Provide the [X, Y] coordinate of the cell's center where the given text is located.  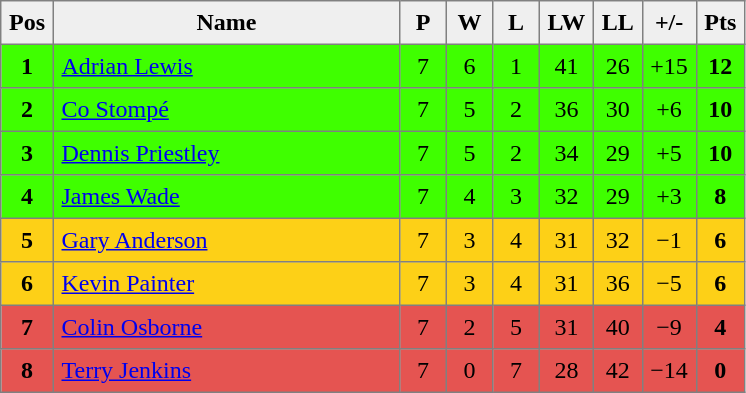
Kevin Painter [226, 284]
−9 [669, 327]
41 [566, 66]
Co Stompé [226, 110]
40 [618, 327]
−5 [669, 284]
+6 [669, 110]
−14 [669, 371]
LL [618, 23]
Adrian Lewis [226, 66]
Terry Jenkins [226, 371]
42 [618, 371]
P [423, 23]
+5 [669, 153]
+/- [669, 23]
Pts [720, 23]
Dennis Priestley [226, 153]
12 [720, 66]
Gary Anderson [226, 240]
Pos [27, 23]
26 [618, 66]
+3 [669, 197]
30 [618, 110]
Name [226, 23]
L [516, 23]
Colin Osborne [226, 327]
−1 [669, 240]
+15 [669, 66]
28 [566, 371]
34 [566, 153]
W [469, 23]
LW [566, 23]
James Wade [226, 197]
